Find where the given text appears and provide that cell's center as (X, Y) coordinate. 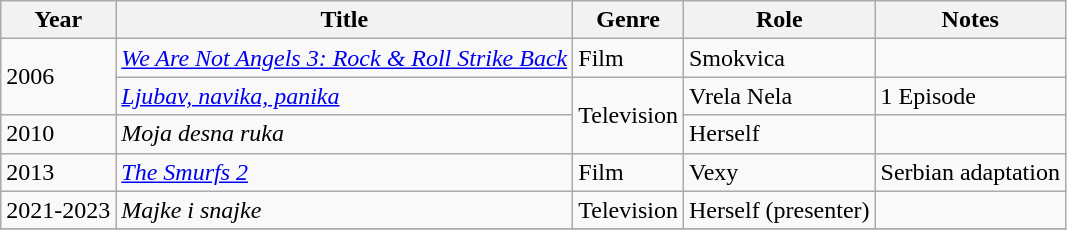
Vexy (779, 172)
We Are Not Angels 3: Rock & Roll Strike Back (344, 58)
Smokvica (779, 58)
2021-2023 (58, 210)
Majke i snajke (344, 210)
1 Episode (970, 96)
Serbian adaptation (970, 172)
2006 (58, 77)
Title (344, 20)
Herself (779, 134)
The Smurfs 2 (344, 172)
Genre (628, 20)
Year (58, 20)
Moja desna ruka (344, 134)
Notes (970, 20)
Role (779, 20)
2010 (58, 134)
Herself (presenter) (779, 210)
2013 (58, 172)
Ljubav, navika, panika (344, 96)
Vrela Nela (779, 96)
